From the cell containing the given text, extract its center point as [X, Y] coordinate. 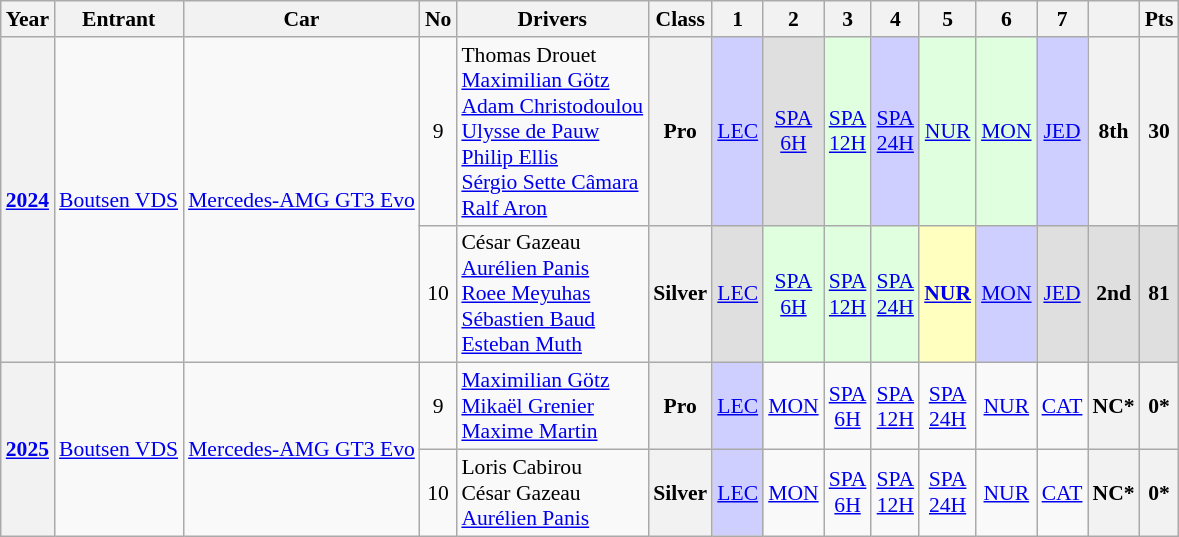
7 [1062, 19]
8th [1114, 132]
2nd [1114, 294]
Year [28, 19]
Class [680, 19]
4 [895, 19]
2 [794, 19]
César Gazeau Aurélien Panis Roee Meyuhas Sébastien Baud Esteban Muth [552, 294]
No [438, 19]
Pts [1160, 19]
Entrant [118, 19]
Car [302, 19]
1 [738, 19]
3 [848, 19]
Loris Cabirou César Gazeau Aurélien Panis [552, 494]
30 [1160, 132]
6 [1006, 19]
2025 [28, 450]
81 [1160, 294]
Thomas Drouet Maximilian Götz Adam Christodoulou Ulysse de Pauw Philip Ellis Sérgio Sette Câmara Ralf Aron [552, 132]
2024 [28, 200]
Maximilian Götz Mikaël Grenier Maxime Martin [552, 406]
Drivers [552, 19]
5 [948, 19]
